Scan for the cell matching the given text and deliver its (x, y) coordinate at center. 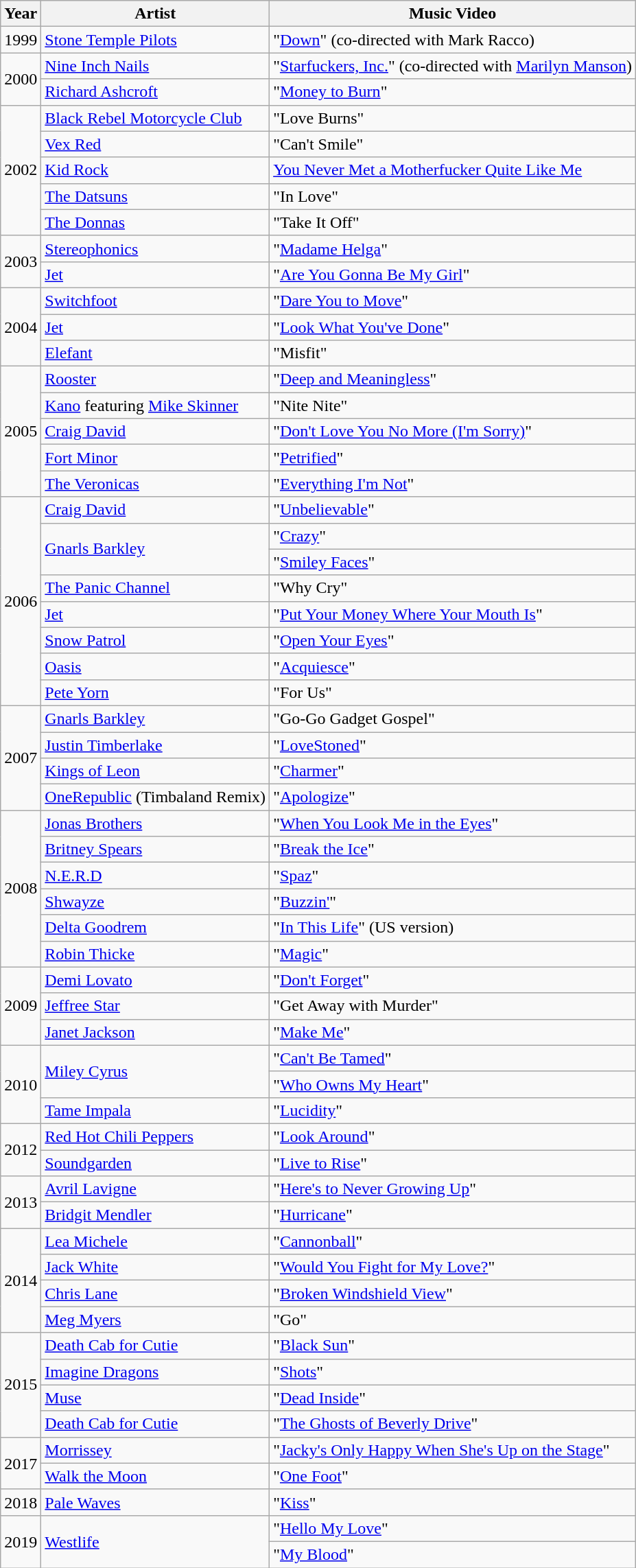
Lea Michele (155, 1241)
"Hello My Love" (453, 1528)
"Acquiesce" (453, 666)
Jonas Brothers (155, 823)
"Smiley Faces" (453, 562)
2010 (21, 1084)
"Who Owns My Heart" (453, 1084)
Imagine Dragons (155, 1372)
"Broken Windshield View" (453, 1294)
Vex Red (155, 144)
2004 (21, 327)
2014 (21, 1280)
"Would You Fight for My Love?" (453, 1267)
Janet Jackson (155, 1032)
Morrissey (155, 1450)
"Petrified" (453, 458)
2013 (21, 1202)
"Open Your Eyes" (453, 640)
Fort Minor (155, 458)
Artist (155, 14)
"Unbelievable" (453, 510)
"Can't Smile" (453, 144)
"Deep and Meaningless" (453, 379)
"Break the Ice" (453, 850)
"Take It Off" (453, 222)
"For Us" (453, 692)
"One Foot" (453, 1476)
Justin Timberlake (155, 745)
"Down" (co-directed with Mark Racco) (453, 40)
Year (21, 14)
"Go" (453, 1320)
"LoveStoned" (453, 745)
Bridgit Mendler (155, 1215)
The Panic Channel (155, 588)
2007 (21, 758)
Oasis (155, 666)
"Cannonball" (453, 1241)
"In This Life" (US version) (453, 928)
N.E.R.D (155, 876)
The Donnas (155, 222)
"Why Cry" (453, 588)
Walk the Moon (155, 1476)
"Put Your Money Where Your Mouth Is" (453, 614)
Demi Lovato (155, 980)
"Misfit" (453, 353)
"Don't Love You No More (I'm Sorry)" (453, 432)
"Madame Helga" (453, 248)
Jack White (155, 1267)
Westlife (155, 1541)
"Nite Nite" (453, 406)
Pale Waves (155, 1502)
"Apologize" (453, 797)
"Jacky's Only Happy When She's Up on the Stage" (453, 1450)
"Kiss" (453, 1502)
Kano featuring Mike Skinner (155, 406)
"Look What You've Done" (453, 327)
Meg Myers (155, 1320)
"Everything I'm Not" (453, 484)
"Spaz" (453, 876)
Snow Patrol (155, 640)
"Can't Be Tamed" (453, 1058)
"Dead Inside" (453, 1398)
"Make Me" (453, 1032)
"Buzzin'" (453, 902)
Avril Lavigne (155, 1189)
Richard Ashcroft (155, 92)
"Hurricane" (453, 1215)
2019 (21, 1541)
"Shots" (453, 1372)
2015 (21, 1385)
Kings of Leon (155, 771)
"Magic" (453, 954)
Robin Thicke (155, 954)
Miley Cyrus (155, 1071)
2003 (21, 261)
"Charmer" (453, 771)
Elefant (155, 353)
"Live to Rise" (453, 1163)
Chris Lane (155, 1294)
Red Hot Chili Peppers (155, 1136)
Black Rebel Motorcycle Club (155, 118)
Tame Impala (155, 1110)
Britney Spears (155, 850)
2009 (21, 1006)
"Love Burns" (453, 118)
Pete Yorn (155, 692)
Jeffree Star (155, 1006)
"Dare You to Move" (453, 301)
"My Blood" (453, 1554)
Nine Inch Nails (155, 66)
2018 (21, 1502)
"Here's to Never Growing Up" (453, 1189)
Muse (155, 1398)
2017 (21, 1463)
"When You Look Me in the Eyes" (453, 823)
"Starfuckers, Inc." (co-directed with Marilyn Manson) (453, 66)
2006 (21, 601)
Switchfoot (155, 301)
"Are You Gonna Be My Girl" (453, 274)
2005 (21, 432)
"Get Away with Murder" (453, 1006)
Music Video (453, 14)
"Black Sun" (453, 1346)
"Look Around" (453, 1136)
Stereophonics (155, 248)
"Lucidity" (453, 1110)
The Datsuns (155, 196)
"The Ghosts of Beverly Drive" (453, 1424)
OneRepublic (Timbaland Remix) (155, 797)
"Money to Burn" (453, 92)
2008 (21, 889)
2012 (21, 1149)
2002 (21, 170)
"Go-Go Gadget Gospel" (453, 718)
The Veronicas (155, 484)
"Don't Forget" (453, 980)
Soundgarden (155, 1163)
Rooster (155, 379)
"In Love" (453, 196)
You Never Met a Motherfucker Quite Like Me (453, 170)
1999 (21, 40)
Delta Goodrem (155, 928)
2000 (21, 79)
Shwayze (155, 902)
Stone Temple Pilots (155, 40)
Kid Rock (155, 170)
"Crazy" (453, 536)
